Provide the (X, Y) coordinate of the cell's center where the given text is located.  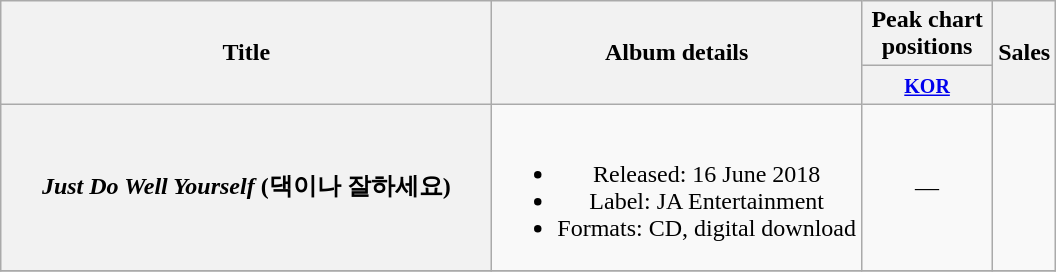
Album details (677, 52)
Peak chart positions (928, 34)
— (928, 188)
Title (246, 52)
Released: 16 June 2018Label: JA EntertainmentFormats: CD, digital download (677, 188)
Just Do Well Yourself (댁이나 잘하세요) (246, 188)
Sales (1024, 52)
KOR (928, 85)
